Provide the (x, y) coordinate of the cell's center where the given text is located.  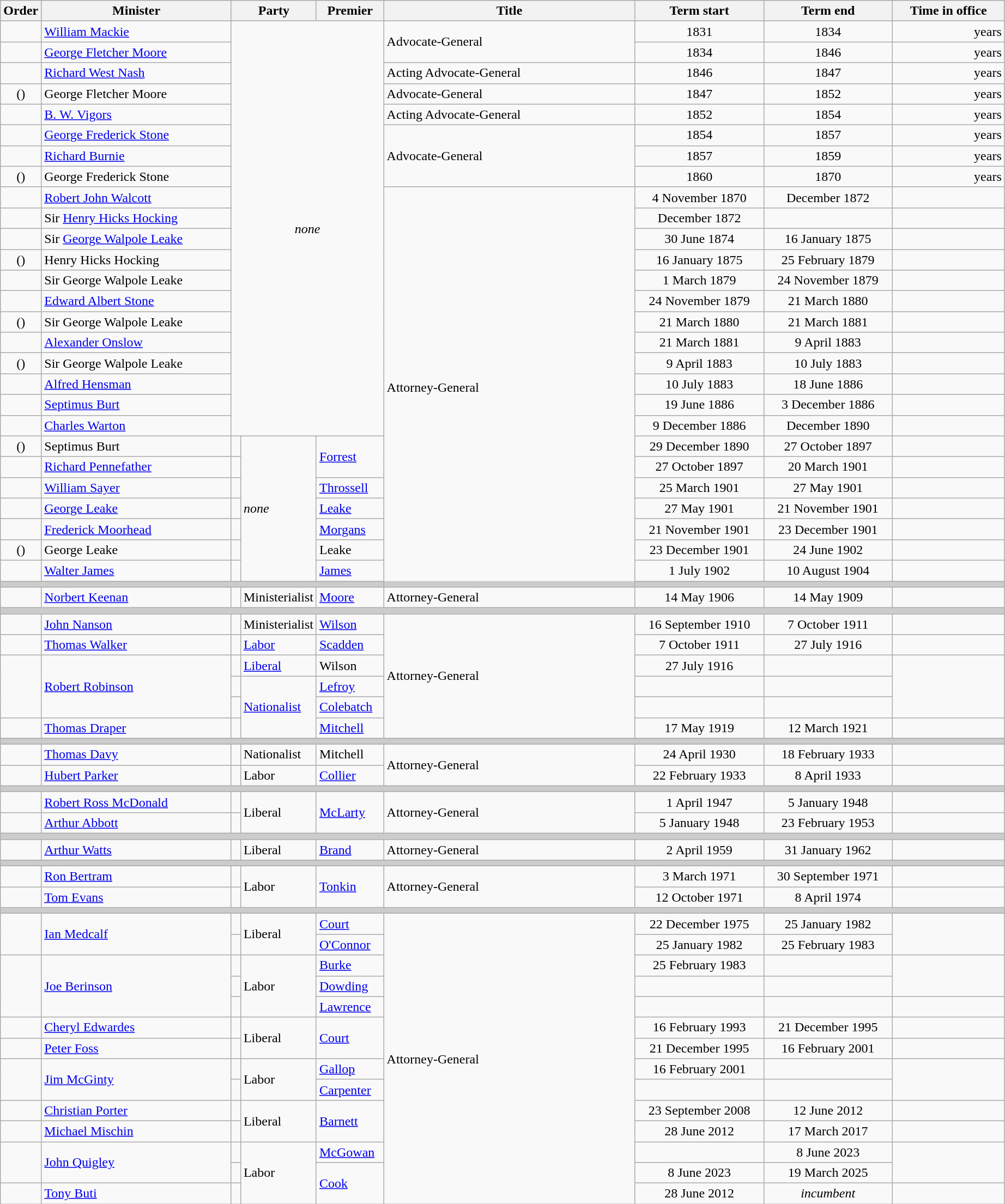
30 June 1874 (699, 239)
Joe Berinson (136, 986)
Carpenter (350, 1090)
24 June 1902 (828, 550)
17 March 2017 (828, 1131)
12 June 2012 (828, 1110)
19 March 2025 (828, 1173)
Alfred Hensman (136, 384)
Morgans (350, 529)
Burke (350, 965)
Richard Pennefather (136, 467)
10 August 1904 (828, 570)
Gallop (350, 1069)
James (350, 570)
Cook (350, 1183)
20 March 1901 (828, 467)
Colebatch (350, 707)
1 April 1947 (699, 802)
Edward Albert Stone (136, 301)
12 October 1971 (699, 897)
Party (274, 11)
Norbert Keenan (136, 598)
Tom Evans (136, 897)
Term start (699, 11)
Dowding (350, 986)
December 1890 (828, 425)
McGowan (350, 1152)
Cheryl Edwardes (136, 1027)
Robert Robinson (136, 686)
Lawrence (350, 1007)
Order (21, 11)
Richard Burnie (136, 156)
Time in office (948, 11)
Throssell (350, 488)
Thomas Walker (136, 645)
Lefroy (350, 686)
8 April 1933 (828, 775)
Term end (828, 11)
Arthur Abbott (136, 823)
McLarty (350, 812)
Walter James (136, 570)
Arthur Watts (136, 849)
William Mackie (136, 32)
John Quigley (136, 1163)
1 March 1879 (699, 281)
Collier (350, 775)
1859 (828, 156)
Minister (136, 11)
29 December 1890 (699, 446)
Thomas Davy (136, 755)
Brand (350, 849)
9 December 1886 (699, 425)
Ian Medcalf (136, 934)
17 May 1919 (699, 728)
8 April 1974 (828, 897)
25 February 1879 (828, 260)
Moore (350, 598)
16 September 1910 (699, 624)
1860 (699, 177)
Premier (350, 11)
B. W. Vigors (136, 114)
Robert John Walcott (136, 197)
Barnett (350, 1121)
Henry Hicks Hocking (136, 260)
Tony Buti (136, 1194)
Charles Warton (136, 425)
Alexander Onslow (136, 343)
William Sayer (136, 488)
14 May 1906 (699, 598)
Richard West Nash (136, 73)
22 December 1975 (699, 924)
24 April 1930 (699, 755)
1 July 1902 (699, 570)
1870 (828, 177)
23 September 2008 (699, 1110)
23 February 1953 (828, 823)
Thomas Draper (136, 728)
Frederick Moorhead (136, 529)
30 September 1971 (828, 877)
3 December 1886 (828, 405)
Ron Bertram (136, 877)
12 March 1921 (828, 728)
Forrest (350, 457)
18 February 1933 (828, 755)
22 February 1933 (699, 775)
31 January 1962 (828, 849)
Michael Mischin (136, 1131)
O'Connor (350, 945)
Robert Ross McDonald (136, 802)
2 April 1959 (699, 849)
19 June 1886 (699, 405)
Tonkin (350, 887)
John Nanson (136, 624)
Jim McGinty (136, 1079)
Scadden (350, 645)
16 February 1993 (699, 1027)
3 March 1971 (699, 877)
18 June 1886 (828, 384)
Title (509, 11)
14 May 1909 (828, 598)
1831 (699, 32)
Hubert Parker (136, 775)
Peter Foss (136, 1048)
Christian Porter (136, 1110)
25 March 1901 (699, 488)
incumbent (828, 1194)
4 November 1870 (699, 197)
Sir Henry Hicks Hocking (136, 218)
